Return the (X, Y) coordinate for the center point of the cell that contains the specified text.  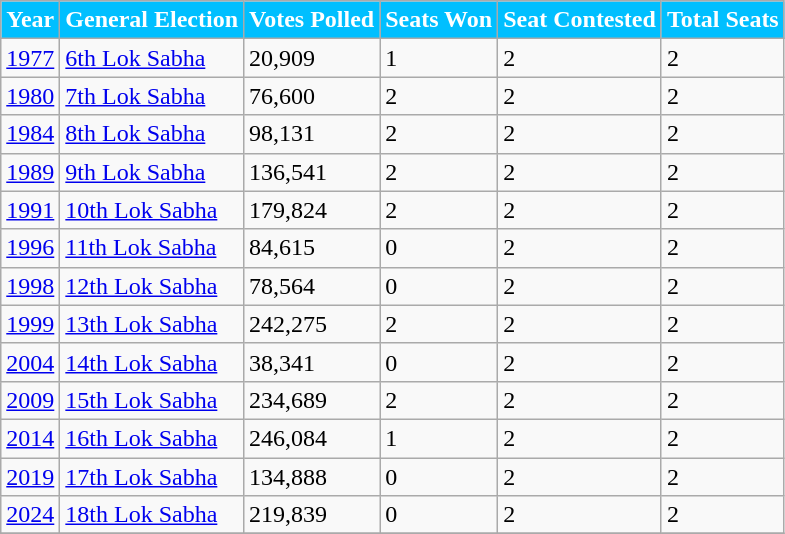
14th Lok Sabha (152, 362)
136,541 (312, 172)
179,824 (312, 210)
2019 (30, 477)
17th Lok Sabha (152, 477)
2024 (30, 515)
Year (30, 20)
13th Lok Sabha (152, 324)
1989 (30, 172)
1996 (30, 248)
10th Lok Sabha (152, 210)
Total Seats (722, 20)
98,131 (312, 134)
6th Lok Sabha (152, 58)
1998 (30, 286)
78,564 (312, 286)
1991 (30, 210)
76,600 (312, 96)
General Election (152, 20)
16th Lok Sabha (152, 438)
84,615 (312, 248)
9th Lok Sabha (152, 172)
7th Lok Sabha (152, 96)
2004 (30, 362)
18th Lok Sabha (152, 515)
8th Lok Sabha (152, 134)
11th Lok Sabha (152, 248)
15th Lok Sabha (152, 400)
Seats Won (439, 20)
20,909 (312, 58)
2014 (30, 438)
234,689 (312, 400)
Votes Polled (312, 20)
38,341 (312, 362)
1980 (30, 96)
Seat Contested (580, 20)
246,084 (312, 438)
1999 (30, 324)
219,839 (312, 515)
1984 (30, 134)
242,275 (312, 324)
134,888 (312, 477)
12th Lok Sabha (152, 286)
2009 (30, 400)
1977 (30, 58)
